Search for the cell housing the specified text and yield its [X, Y] center coordinate. 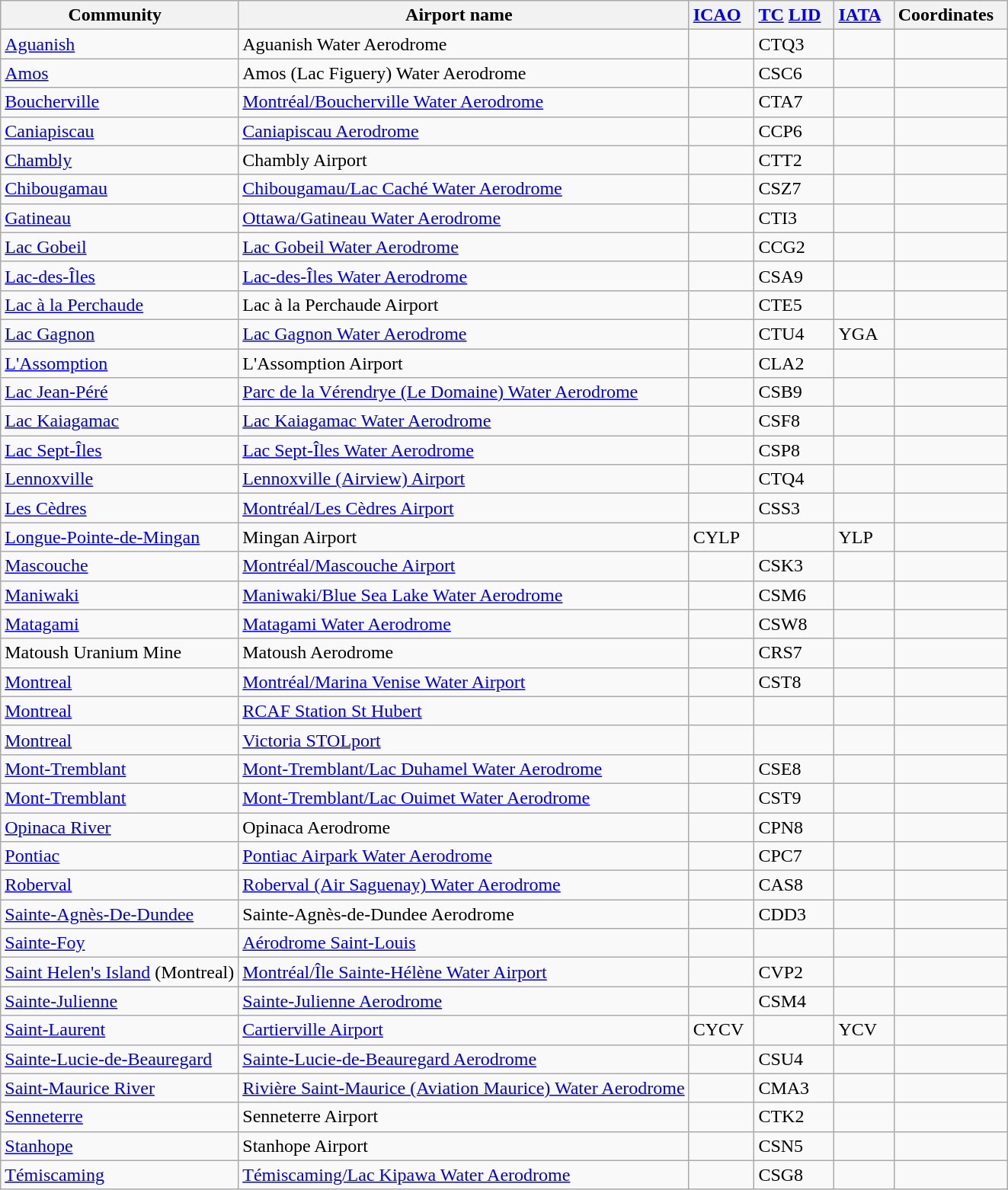
YLP [864, 537]
Matagami [120, 624]
CSA9 [794, 276]
Cartierville Airport [463, 1030]
Amos (Lac Figuery) Water Aerodrome [463, 73]
Lac Kaiagamac Water Aerodrome [463, 421]
CSK3 [794, 566]
CSC6 [794, 73]
Lac Sept-Îles [120, 450]
Senneterre Airport [463, 1117]
CYCV [722, 1030]
CRS7 [794, 653]
Community [120, 15]
Sainte-Julienne [120, 1001]
Lac Gagnon Water Aerodrome [463, 334]
Lac-des-Îles Water Aerodrome [463, 276]
CST9 [794, 798]
Ottawa/Gatineau Water Aerodrome [463, 218]
CSE8 [794, 769]
Opinaca River [120, 827]
CTK2 [794, 1117]
Montréal/Les Cèdres Airport [463, 508]
Lennoxville (Airview) Airport [463, 479]
Opinaca Aerodrome [463, 827]
Mingan Airport [463, 537]
CMA3 [794, 1088]
CSF8 [794, 421]
CTA7 [794, 102]
CPN8 [794, 827]
Stanhope [120, 1146]
Montréal/Boucherville Water Aerodrome [463, 102]
Lac Jean-Péré [120, 392]
CTI3 [794, 218]
CCG2 [794, 247]
CSS3 [794, 508]
Lac-des-Îles [120, 276]
Matoush Uranium Mine [120, 653]
Chambly Airport [463, 160]
ICAO [722, 15]
Sainte-Julienne Aerodrome [463, 1001]
Sainte-Foy [120, 943]
YCV [864, 1030]
CSN5 [794, 1146]
CYLP [722, 537]
Airport name [463, 15]
Lac Gagnon [120, 334]
CLA2 [794, 363]
Amos [120, 73]
TC LID [794, 15]
YGA [864, 334]
Longue-Pointe-de-Mingan [120, 537]
Sainte-Agnès-de-Dundee Aerodrome [463, 914]
Victoria STOLport [463, 740]
Lac Gobeil [120, 247]
Lac Sept-Îles Water Aerodrome [463, 450]
Saint-Laurent [120, 1030]
CAS8 [794, 885]
Maniwaki/Blue Sea Lake Water Aerodrome [463, 595]
Roberval [120, 885]
CSM6 [794, 595]
CSZ7 [794, 189]
IATA [864, 15]
Lac à la Perchaude [120, 305]
CST8 [794, 682]
Stanhope Airport [463, 1146]
Aérodrome Saint-Louis [463, 943]
CSG8 [794, 1175]
Matoush Aerodrome [463, 653]
Mont-Tremblant/Lac Ouimet Water Aerodrome [463, 798]
Lac Gobeil Water Aerodrome [463, 247]
L'Assomption [120, 363]
Mascouche [120, 566]
Caniapiscau Aerodrome [463, 131]
Lac Kaiagamac [120, 421]
CTQ3 [794, 44]
Caniapiscau [120, 131]
CDD3 [794, 914]
Chibougamau [120, 189]
Témiscaming [120, 1175]
Senneterre [120, 1117]
Sainte-Lucie-de-Beauregard [120, 1059]
Montréal/Île Sainte-Hélène Water Airport [463, 972]
CTU4 [794, 334]
L'Assomption Airport [463, 363]
CSB9 [794, 392]
Les Cèdres [120, 508]
Roberval (Air Saguenay) Water Aerodrome [463, 885]
Saint Helen's Island (Montreal) [120, 972]
Parc de la Vérendrye (Le Domaine) Water Aerodrome [463, 392]
CVP2 [794, 972]
Chambly [120, 160]
Matagami Water Aerodrome [463, 624]
Gatineau [120, 218]
CCP6 [794, 131]
CSU4 [794, 1059]
CSM4 [794, 1001]
CSP8 [794, 450]
Maniwaki [120, 595]
CTT2 [794, 160]
CTE5 [794, 305]
RCAF Station St Hubert [463, 711]
Montréal/Marina Venise Water Airport [463, 682]
CPC7 [794, 856]
Aguanish Water Aerodrome [463, 44]
CTQ4 [794, 479]
Témiscaming/Lac Kipawa Water Aerodrome [463, 1175]
Aguanish [120, 44]
Rivière Saint-Maurice (Aviation Maurice) Water Aerodrome [463, 1088]
Sainte-Lucie-de-Beauregard Aerodrome [463, 1059]
Coordinates [950, 15]
Pontiac [120, 856]
Lac à la Perchaude Airport [463, 305]
Saint-Maurice River [120, 1088]
Lennoxville [120, 479]
Pontiac Airpark Water Aerodrome [463, 856]
Mont-Tremblant/Lac Duhamel Water Aerodrome [463, 769]
Montréal/Mascouche Airport [463, 566]
Sainte-Agnès-De-Dundee [120, 914]
Chibougamau/Lac Caché Water Aerodrome [463, 189]
CSW8 [794, 624]
Boucherville [120, 102]
